Locate the cell with the specified text and output its (x, y) center coordinate. 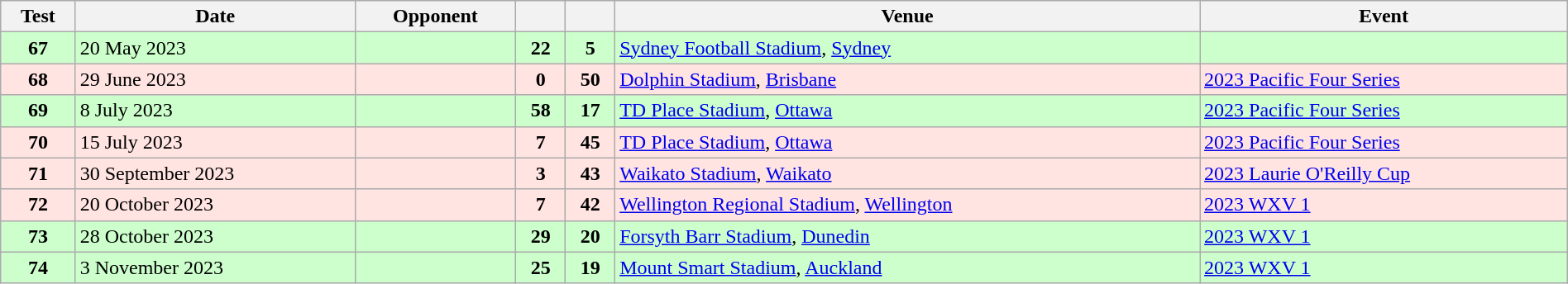
20 (590, 236)
Test (38, 17)
Mount Smart Stadium, Auckland (908, 267)
5 (590, 48)
25 (541, 267)
Event (1384, 17)
28 October 2023 (215, 236)
Waikato Stadium, Waikato (908, 173)
19 (590, 267)
Date (215, 17)
43 (590, 173)
67 (38, 48)
70 (38, 142)
Dolphin Stadium, Brisbane (908, 79)
2023 Laurie O'Reilly Cup (1384, 173)
74 (38, 267)
73 (38, 236)
50 (590, 79)
8 July 2023 (215, 111)
3 (541, 173)
30 September 2023 (215, 173)
17 (590, 111)
29 (541, 236)
Opponent (435, 17)
0 (541, 79)
58 (541, 111)
29 June 2023 (215, 79)
Wellington Regional Stadium, Wellington (908, 205)
42 (590, 205)
Sydney Football Stadium, Sydney (908, 48)
3 November 2023 (215, 267)
71 (38, 173)
20 October 2023 (215, 205)
22 (541, 48)
Forsyth Barr Stadium, Dunedin (908, 236)
45 (590, 142)
69 (38, 111)
Venue (908, 17)
72 (38, 205)
15 July 2023 (215, 142)
68 (38, 79)
20 May 2023 (215, 48)
